Return (x, y) of the center of cell containing provided text 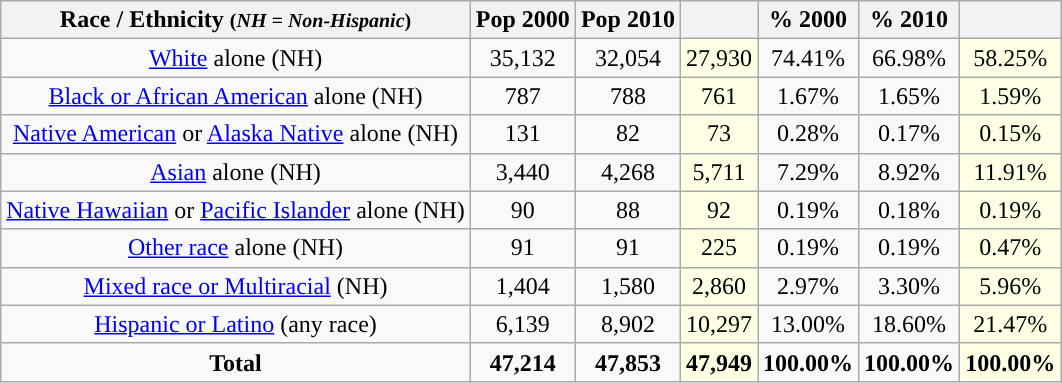
131 (522, 134)
0.15% (1010, 134)
1,404 (522, 286)
0.28% (808, 134)
0.17% (910, 134)
Race / Ethnicity (NH = Non-Hispanic) (236, 20)
1.67% (808, 96)
Black or African American alone (NH) (236, 96)
47,949 (718, 362)
0.18% (910, 210)
3.30% (910, 286)
Pop 2010 (628, 20)
1,580 (628, 286)
73 (718, 134)
Native Hawaiian or Pacific Islander alone (NH) (236, 210)
8,902 (628, 324)
2.97% (808, 286)
0.47% (1010, 248)
4,268 (628, 172)
1.59% (1010, 96)
Other race alone (NH) (236, 248)
225 (718, 248)
6,139 (522, 324)
Asian alone (NH) (236, 172)
35,132 (522, 58)
74.41% (808, 58)
13.00% (808, 324)
18.60% (910, 324)
5.96% (1010, 286)
32,054 (628, 58)
Pop 2000 (522, 20)
47,214 (522, 362)
2,860 (718, 286)
761 (718, 96)
5,711 (718, 172)
Total (236, 362)
82 (628, 134)
88 (628, 210)
3,440 (522, 172)
8.92% (910, 172)
58.25% (1010, 58)
7.29% (808, 172)
White alone (NH) (236, 58)
47,853 (628, 362)
21.47% (1010, 324)
Native American or Alaska Native alone (NH) (236, 134)
90 (522, 210)
788 (628, 96)
10,297 (718, 324)
787 (522, 96)
% 2010 (910, 20)
27,930 (718, 58)
11.91% (1010, 172)
% 2000 (808, 20)
66.98% (910, 58)
Mixed race or Multiracial (NH) (236, 286)
1.65% (910, 96)
92 (718, 210)
Hispanic or Latino (any race) (236, 324)
